Determine the (X, Y) coordinate at the center of the cell enclosing the given text.  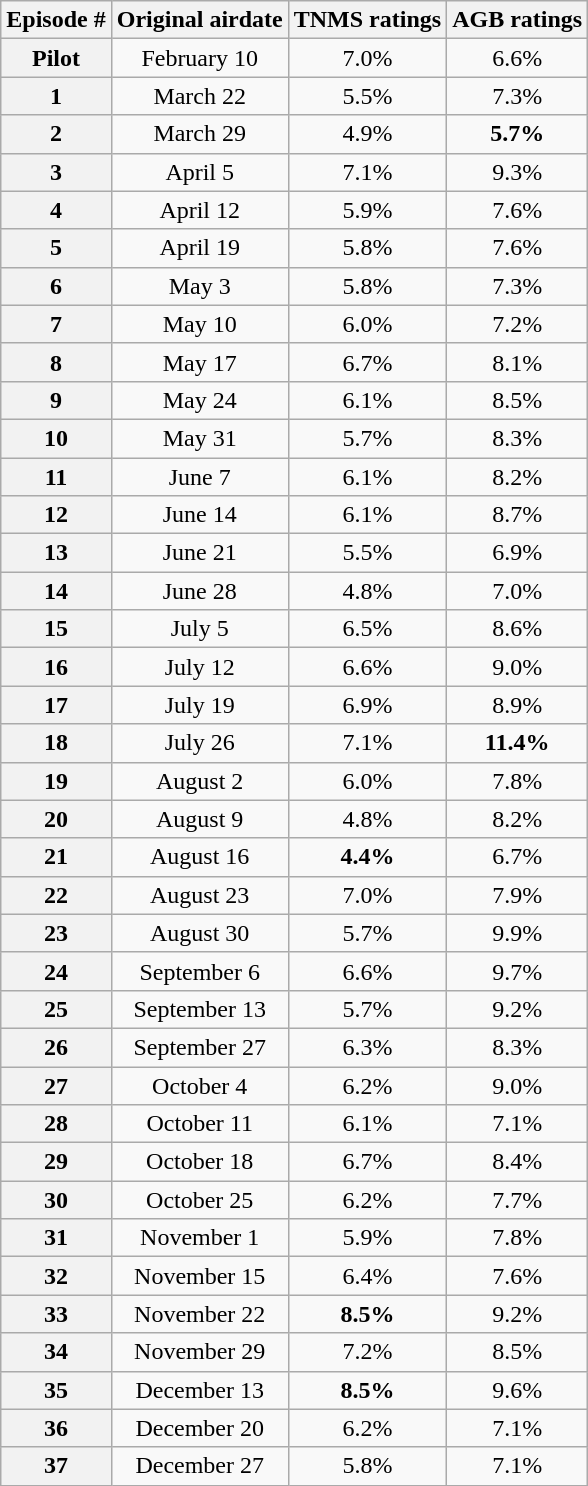
6.5% (367, 629)
April 19 (200, 248)
AGB ratings (518, 20)
12 (56, 515)
6.3% (367, 1047)
February 10 (200, 58)
July 12 (200, 667)
8.1% (518, 362)
5 (56, 248)
March 22 (200, 96)
May 10 (200, 324)
June 7 (200, 477)
10 (56, 438)
7 (56, 324)
11 (56, 477)
1 (56, 96)
August 23 (200, 895)
7.7% (518, 1200)
August 9 (200, 819)
19 (56, 781)
9.3% (518, 172)
29 (56, 1162)
16 (56, 667)
May 17 (200, 362)
25 (56, 1009)
9.7% (518, 971)
27 (56, 1085)
9.9% (518, 933)
4.4% (367, 857)
May 31 (200, 438)
22 (56, 895)
30 (56, 1200)
August 16 (200, 857)
26 (56, 1047)
June 21 (200, 553)
July 26 (200, 743)
June 14 (200, 515)
December 13 (200, 1390)
November 22 (200, 1314)
11.4% (518, 743)
15 (56, 629)
December 20 (200, 1428)
37 (56, 1466)
March 29 (200, 134)
August 30 (200, 933)
34 (56, 1352)
May 24 (200, 400)
17 (56, 705)
Original airdate (200, 20)
6.4% (367, 1276)
Episode # (56, 20)
33 (56, 1314)
8.4% (518, 1162)
July 5 (200, 629)
November 1 (200, 1238)
9.6% (518, 1390)
November 29 (200, 1352)
October 25 (200, 1200)
October 11 (200, 1124)
4.9% (367, 134)
8.7% (518, 515)
September 27 (200, 1047)
7.9% (518, 895)
6 (56, 286)
31 (56, 1238)
June 28 (200, 591)
35 (56, 1390)
September 6 (200, 971)
21 (56, 857)
October 4 (200, 1085)
36 (56, 1428)
32 (56, 1276)
13 (56, 553)
8.6% (518, 629)
9 (56, 400)
April 12 (200, 210)
December 27 (200, 1466)
8 (56, 362)
October 18 (200, 1162)
4 (56, 210)
2 (56, 134)
28 (56, 1124)
April 5 (200, 172)
3 (56, 172)
Pilot (56, 58)
TNMS ratings (367, 20)
23 (56, 933)
24 (56, 971)
8.9% (518, 705)
July 19 (200, 705)
November 15 (200, 1276)
14 (56, 591)
September 13 (200, 1009)
August 2 (200, 781)
20 (56, 819)
May 3 (200, 286)
18 (56, 743)
